Provide the (x, y) coordinate of the cell's center where the given text is located.  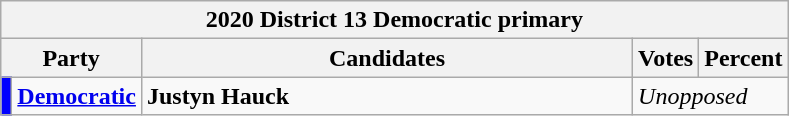
Justyn Hauck (386, 96)
Unopposed (710, 96)
Percent (744, 58)
Votes (666, 58)
Party (72, 58)
2020 District 13 Democratic primary (394, 20)
Democratic (77, 96)
Candidates (386, 58)
